For the text-containing cell, return its midpoint in [x, y] coordinate format. 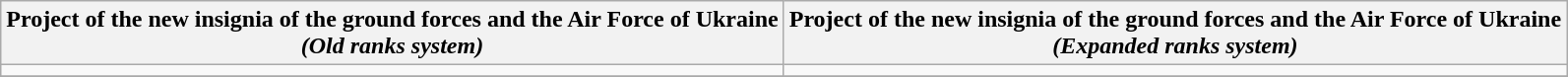
Project of the new insignia of the ground forces and the Air Force of Ukraine(Expanded ranks system) [1175, 34]
Project of the new insignia of the ground forces and the Air Force of Ukraine(Old ranks system) [392, 34]
